Search for the cell housing the specified text and yield its [x, y] center coordinate. 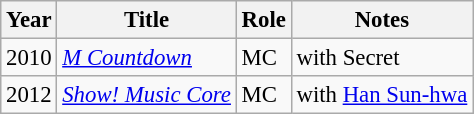
2010 [29, 58]
Show! Music Core [146, 95]
Year [29, 20]
Role [264, 20]
with Han Sun-hwa [382, 95]
2012 [29, 95]
Title [146, 20]
with Secret [382, 58]
Notes [382, 20]
M Countdown [146, 58]
